From the cell containing the given text, extract its center point as [X, Y] coordinate. 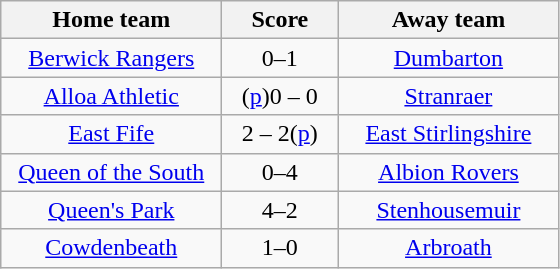
Arbroath [448, 248]
Home team [112, 20]
East Stirlingshire [448, 134]
4–2 [280, 210]
East Fife [112, 134]
0–1 [280, 58]
Queen's Park [112, 210]
Dumbarton [448, 58]
2 – 2(p) [280, 134]
1–0 [280, 248]
Albion Rovers [448, 172]
Alloa Athletic [112, 96]
Away team [448, 20]
(p)0 – 0 [280, 96]
Berwick Rangers [112, 58]
Queen of the South [112, 172]
0–4 [280, 172]
Score [280, 20]
Cowdenbeath [112, 248]
Stranraer [448, 96]
Stenhousemuir [448, 210]
